Capture the cell that displays the provided text and extract its [x, y] central coordinate. 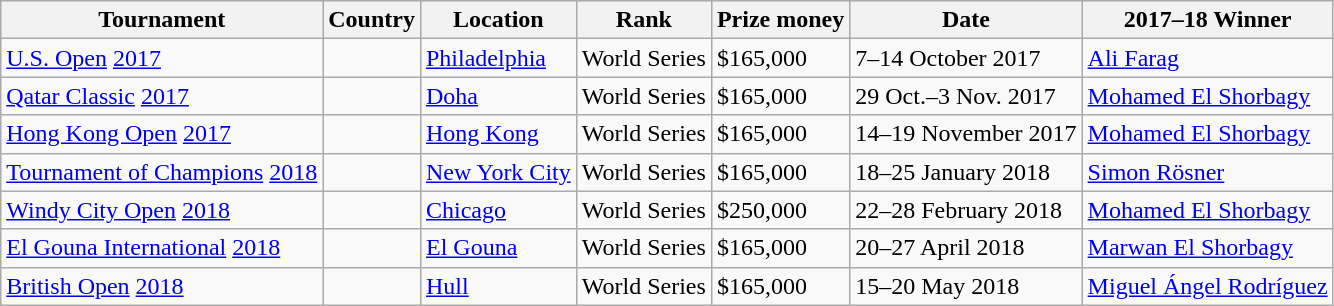
Country [372, 20]
$250,000 [780, 210]
Chicago [498, 210]
29 Oct.–3 Nov. 2017 [966, 96]
El Gouna [498, 248]
15–20 May 2018 [966, 286]
14–19 November 2017 [966, 134]
Philadelphia [498, 58]
Windy City Open 2018 [162, 210]
Doha [498, 96]
Ali Farag [1208, 58]
22–28 February 2018 [966, 210]
Rank [644, 20]
Date [966, 20]
Tournament [162, 20]
British Open 2018 [162, 286]
2017–18 Winner [1208, 20]
Hong Kong [498, 134]
Miguel Ángel Rodríguez [1208, 286]
Qatar Classic 2017 [162, 96]
7–14 October 2017 [966, 58]
Location [498, 20]
U.S. Open 2017 [162, 58]
Hull [498, 286]
Marwan El Shorbagy [1208, 248]
New York City [498, 172]
18–25 January 2018 [966, 172]
20–27 April 2018 [966, 248]
El Gouna International 2018 [162, 248]
Prize money [780, 20]
Hong Kong Open 2017 [162, 134]
Simon Rösner [1208, 172]
Tournament of Champions 2018 [162, 172]
